From the cell containing the given text, extract its center point as (x, y) coordinate. 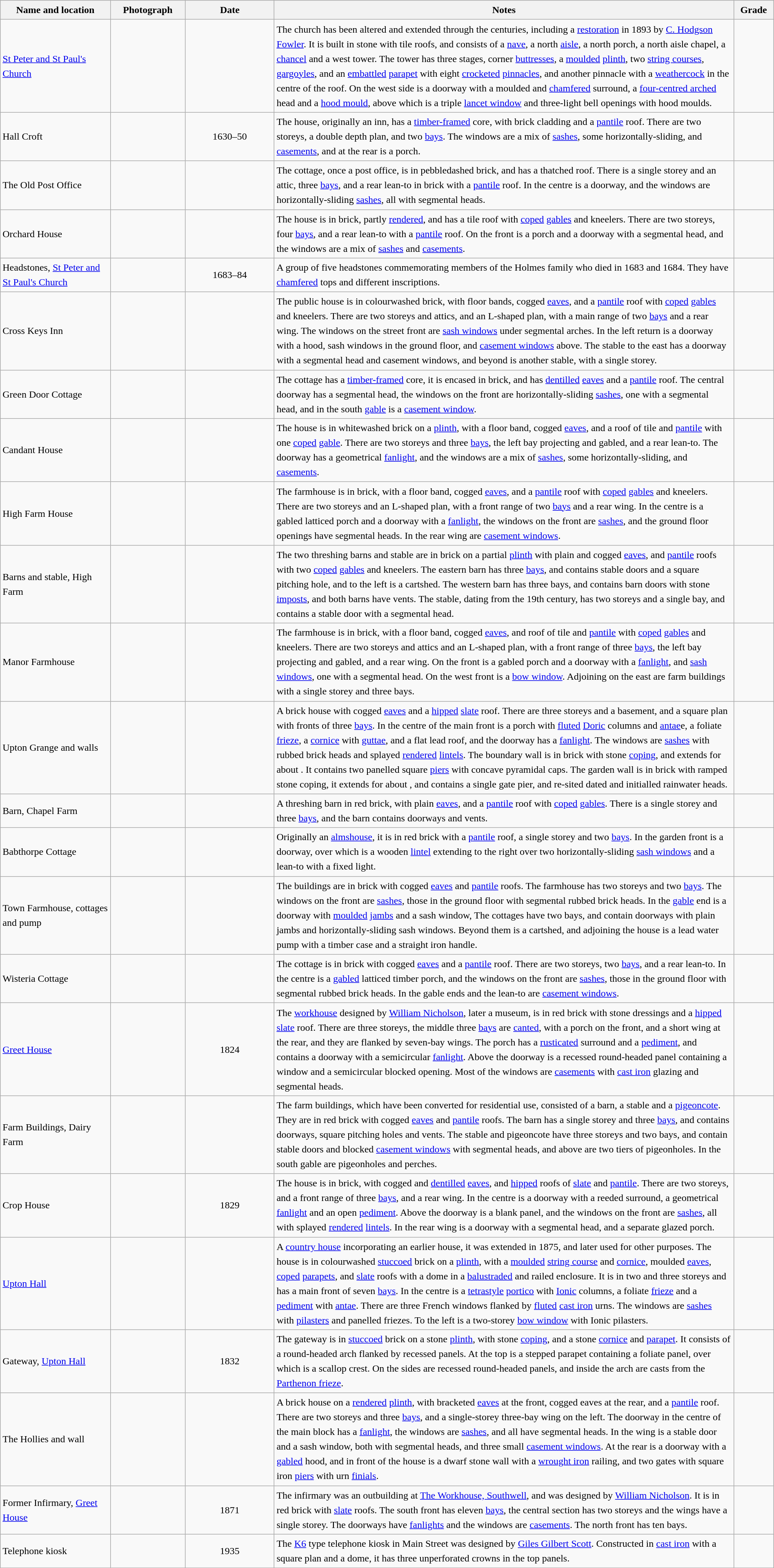
Wisteria Cottage (56, 979)
Barn, Chapel Farm (56, 811)
1871 (230, 1510)
Name and location (56, 10)
Babthorpe Cottage (56, 852)
1832 (230, 1361)
Farm Buildings, Dairy Farm (56, 1135)
Crop House (56, 1205)
Former Infirmary, Greet House (56, 1510)
1683–84 (230, 275)
Candant House (56, 450)
Upton Hall (56, 1283)
Manor Farmhouse (56, 662)
Gateway, Upton Hall (56, 1361)
1824 (230, 1049)
1935 (230, 1551)
St Peter and St Paul's Church (56, 66)
Greet House (56, 1049)
Town Farmhouse, cottages and pump (56, 915)
Cross Keys Inn (56, 331)
Grade (754, 10)
The Hollies and wall (56, 1439)
The Old Post Office (56, 185)
Notes (504, 10)
Hall Croft (56, 136)
1829 (230, 1205)
High Farm House (56, 514)
Headstones, St Peter and St Paul's Church (56, 275)
Date (230, 10)
Barns and stable, High Farm (56, 584)
Upton Grange and walls (56, 748)
Telephone kiosk (56, 1551)
Green Door Cottage (56, 394)
Photograph (148, 10)
A group of five headstones commemorating members of the Holmes family who died in 1683 and 1684. They have chamfered tops and different inscriptions. (504, 275)
1630–50 (230, 136)
Orchard House (56, 234)
